Search for the cell housing the specified text and yield its (x, y) center coordinate. 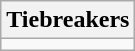
Tiebreakers (68, 20)
